Return the (X, Y) coordinate for the center point of the cell that contains the specified text.  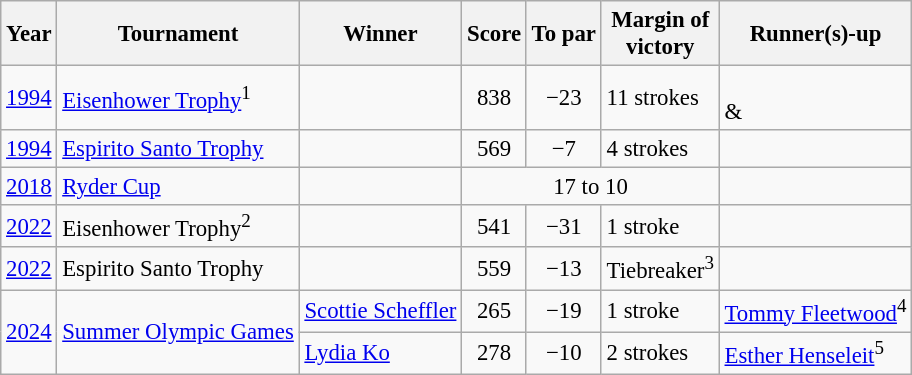
559 (494, 269)
17 to 10 (591, 187)
Margin ofvictory (660, 34)
Winner (380, 34)
Scottie Scheffler (380, 311)
−23 (564, 98)
−19 (564, 311)
Eisenhower Trophy2 (178, 226)
4 strokes (660, 149)
569 (494, 149)
Eisenhower Trophy1 (178, 98)
Summer Olympic Games (178, 332)
−7 (564, 149)
11 strokes (660, 98)
−31 (564, 226)
Lydia Ko (380, 353)
2024 (29, 332)
Tiebreaker3 (660, 269)
Esther Henseleit5 (816, 353)
Runner(s)-up (816, 34)
838 (494, 98)
265 (494, 311)
541 (494, 226)
& (816, 98)
278 (494, 353)
Tommy Fleetwood4 (816, 311)
Ryder Cup (178, 187)
Tournament (178, 34)
−13 (564, 269)
Score (494, 34)
2 strokes (660, 353)
To par (564, 34)
−10 (564, 353)
2018 (29, 187)
Year (29, 34)
